Locate the cell with the specified text and output its (X, Y) center coordinate. 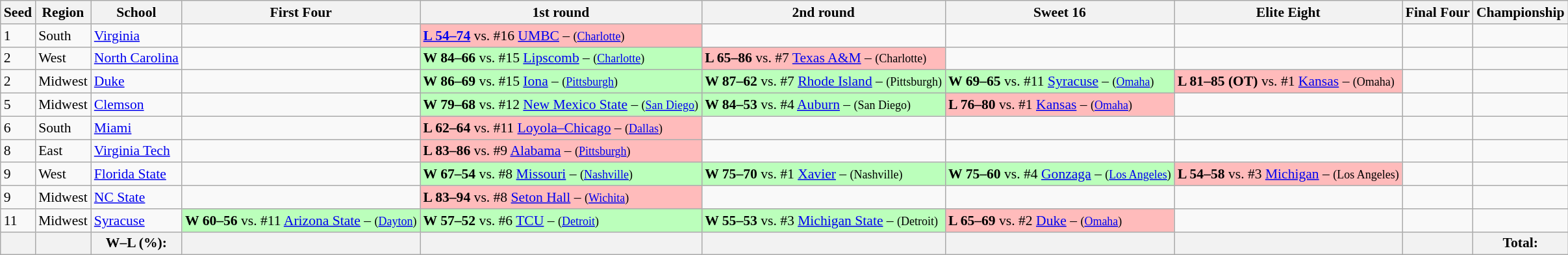
6 (18, 128)
Clemson (136, 105)
Virginia (136, 36)
Total: (1521, 243)
L 62–64 vs. #11 Loyola–Chicago – (Dallas) (561, 128)
5 (18, 105)
North Carolina (136, 58)
Syracuse (136, 221)
W 60–56 vs. #11 Arizona State – (Dayton) (301, 221)
8 (18, 151)
W 86–69 vs. #15 Iona – (Pittsburgh) (561, 82)
W 75–60 vs. #4 Gonzaga – (Los Angeles) (1060, 175)
W 84–53 vs. #4 Auburn – (San Diego) (824, 105)
2nd round (824, 12)
W 57–52 vs. #6 TCU – (Detroit) (561, 221)
Final Four (1438, 12)
L 65–69 vs. #2 Duke – (Omaha) (1060, 221)
L 65–86 vs. #7 Texas A&M – (Charlotte) (824, 58)
W 69–65 vs. #11 Syracuse – (Omaha) (1060, 82)
L 81–85 (OT) vs. #1 Kansas – (Omaha) (1289, 82)
Sweet 16 (1060, 12)
1 (18, 36)
Miami (136, 128)
W 55–53 vs. #3 Michigan State – (Detroit) (824, 221)
L 83–86 vs. #9 Alabama – (Pittsburgh) (561, 151)
Seed (18, 12)
School (136, 12)
L 54–58 vs. #3 Michigan – (Los Angeles) (1289, 175)
NC State (136, 197)
1st round (561, 12)
Region (63, 12)
Duke (136, 82)
W 84–66 vs. #15 Lipscomb – (Charlotte) (561, 58)
Virginia Tech (136, 151)
11 (18, 221)
Championship (1521, 12)
W–L (%): (136, 243)
W 79–68 vs. #12 New Mexico State – (San Diego) (561, 105)
L 54–74 vs. #16 UMBC – (Charlotte) (561, 36)
W 87–62 vs. #7 Rhode Island – (Pittsburgh) (824, 82)
L 76–80 vs. #1 Kansas – (Omaha) (1060, 105)
Elite Eight (1289, 12)
Florida State (136, 175)
East (63, 151)
L 83–94 vs. #8 Seton Hall – (Wichita) (561, 197)
First Four (301, 12)
W 75–70 vs. #1 Xavier – (Nashville) (824, 175)
W 67–54 vs. #8 Missouri – (Nashville) (561, 175)
